Return (X, Y) of the center of cell containing provided text 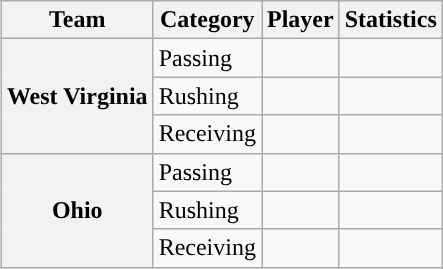
Team (77, 20)
Category (207, 20)
Ohio (77, 210)
Statistics (390, 20)
Player (301, 20)
West Virginia (77, 96)
